Output the [X, Y] coordinate of the center of the cell containing the given text.  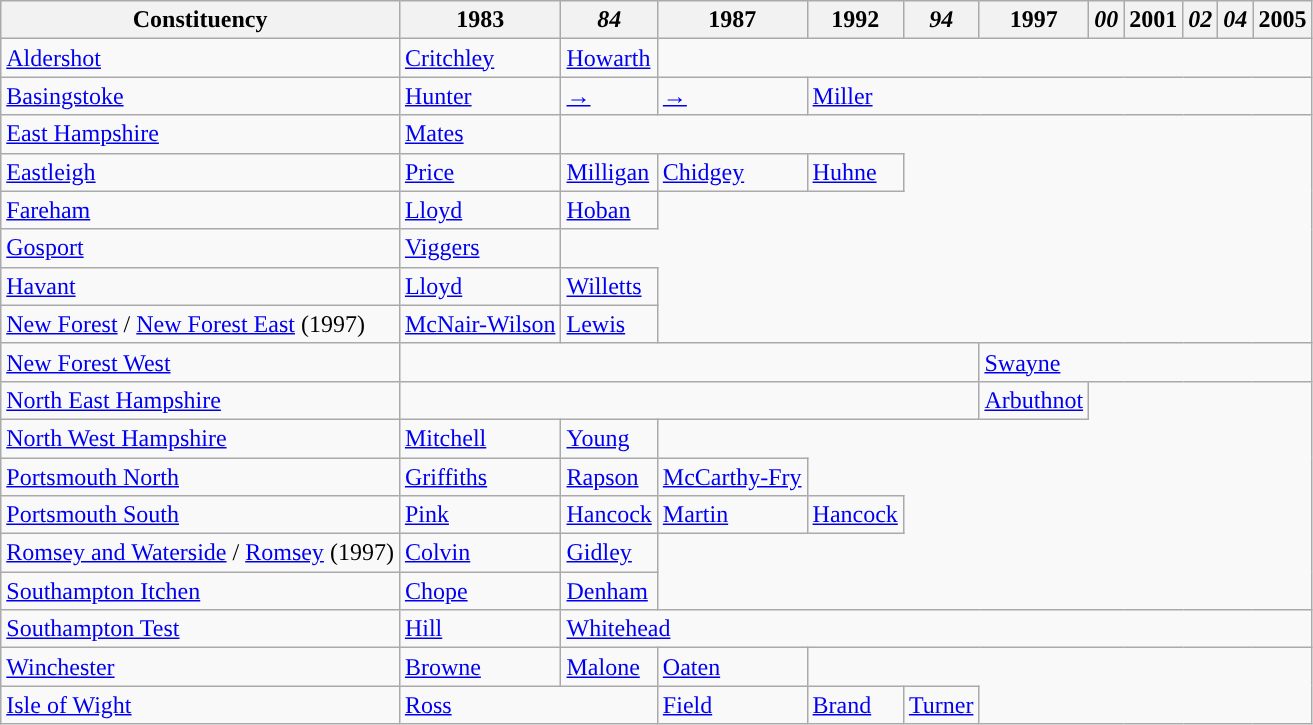
Martin [732, 515]
Havant [200, 286]
Constituency [200, 20]
Basingstoke [200, 96]
04 [1236, 20]
Hill [480, 629]
Fareham [200, 210]
1997 [1034, 20]
Eastleigh [200, 172]
Colvin [480, 553]
Price [480, 172]
McCarthy-Fry [732, 477]
2005 [1282, 20]
Portsmouth North [200, 477]
Swayne [1146, 362]
New Forest / New Forest East (1997) [200, 324]
Whitehead [936, 629]
Mates [480, 134]
Hunter [480, 96]
Aldershot [200, 58]
Chope [480, 591]
New Forest West [200, 362]
East Hampshire [200, 134]
84 [609, 20]
Huhne [855, 172]
Howarth [609, 58]
Ross [528, 705]
Milligan [609, 172]
1983 [480, 20]
Gidley [609, 553]
Miller [1060, 96]
Field [732, 705]
2001 [1154, 20]
Willetts [609, 286]
Oaten [732, 667]
1992 [855, 20]
Critchley [480, 58]
Mitchell [480, 438]
North West Hampshire [200, 438]
Southampton Test [200, 629]
Gosport [200, 248]
Isle of Wight [200, 705]
McNair-Wilson [480, 324]
Lewis [609, 324]
Winchester [200, 667]
Denham [609, 591]
Browne [480, 667]
02 [1200, 20]
Hoban [609, 210]
Romsey and Waterside / Romsey (1997) [200, 553]
00 [1106, 20]
Brand [855, 705]
Chidgey [732, 172]
Viggers [480, 248]
North East Hampshire [200, 400]
Arbuthnot [1034, 400]
94 [941, 20]
Portsmouth South [200, 515]
Malone [609, 667]
Turner [941, 705]
Southampton Itchen [200, 591]
Young [609, 438]
Rapson [609, 477]
Pink [480, 515]
Griffiths [480, 477]
1987 [732, 20]
